Return (X, Y) of the center of cell containing provided text 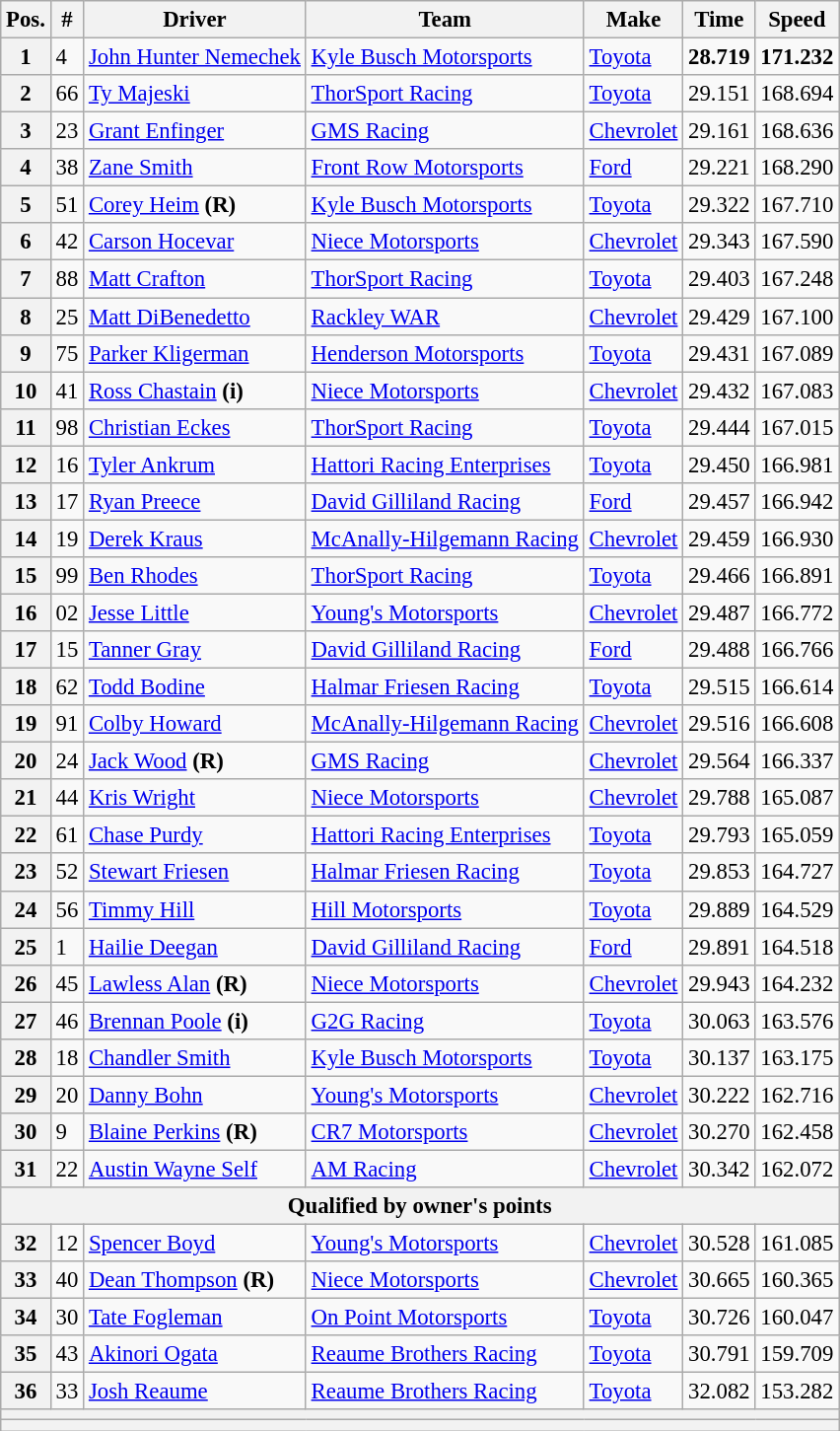
Rackley WAR (445, 317)
44 (67, 798)
Zane Smith (195, 168)
32.082 (720, 1392)
167.590 (797, 242)
166.766 (797, 650)
6 (26, 242)
164.232 (797, 983)
Josh Reaume (195, 1392)
Driver (195, 20)
Team (445, 20)
Todd Bodine (195, 687)
30.137 (720, 1058)
29.793 (720, 835)
164.518 (797, 947)
Dean Thompson (R) (195, 1280)
161.085 (797, 1244)
165.059 (797, 835)
30.528 (720, 1244)
CR7 Motorsports (445, 1132)
167.015 (797, 427)
34 (26, 1318)
Danny Bohn (195, 1095)
29 (26, 1095)
29.515 (720, 687)
John Hunter Nemechek (195, 57)
166.614 (797, 687)
29.488 (720, 650)
164.727 (797, 873)
11 (26, 427)
Ross Chastain (i) (195, 391)
29.891 (720, 947)
Tyler Ankrum (195, 465)
29.444 (720, 427)
36 (26, 1392)
7 (26, 279)
168.290 (797, 168)
171.232 (797, 57)
162.458 (797, 1132)
163.576 (797, 1021)
29.516 (720, 724)
21 (26, 798)
28 (26, 1058)
Ben Rhodes (195, 576)
35 (26, 1354)
42 (67, 242)
Speed (797, 20)
29.487 (720, 612)
AM Racing (445, 1169)
167.248 (797, 279)
Parker Kligerman (195, 353)
29.432 (720, 391)
159.709 (797, 1354)
26 (26, 983)
Henderson Motorsports (445, 353)
Christian Eckes (195, 427)
Stewart Friesen (195, 873)
29.161 (720, 131)
# (67, 20)
Austin Wayne Self (195, 1169)
163.175 (797, 1058)
166.772 (797, 612)
Tate Fogleman (195, 1318)
30.665 (720, 1280)
32 (26, 1244)
29.788 (720, 798)
45 (67, 983)
168.694 (797, 94)
Lawless Alan (R) (195, 983)
Derek Kraus (195, 538)
30.726 (720, 1318)
G2G Racing (445, 1021)
Hailie Deegan (195, 947)
31 (26, 1169)
46 (67, 1021)
167.100 (797, 317)
Chase Purdy (195, 835)
29.221 (720, 168)
Blaine Perkins (R) (195, 1132)
29.431 (720, 353)
167.710 (797, 205)
29.459 (720, 538)
29.151 (720, 94)
Spencer Boyd (195, 1244)
Pos. (26, 20)
Akinori Ogata (195, 1354)
166.942 (797, 502)
40 (67, 1280)
29.450 (720, 465)
29.343 (720, 242)
Time (720, 20)
29.457 (720, 502)
Make (633, 20)
28.719 (720, 57)
29.853 (720, 873)
99 (67, 576)
162.072 (797, 1169)
Carson Hocevar (195, 242)
91 (67, 724)
43 (67, 1354)
162.716 (797, 1095)
29.943 (720, 983)
30.342 (720, 1169)
10 (26, 391)
Colby Howard (195, 724)
Qualified by owner's points (420, 1206)
166.337 (797, 761)
Jesse Little (195, 612)
27 (26, 1021)
61 (67, 835)
Hill Motorsports (445, 909)
Kris Wright (195, 798)
88 (67, 279)
Jack Wood (R) (195, 761)
On Point Motorsports (445, 1318)
30.791 (720, 1354)
52 (67, 873)
Matt Crafton (195, 279)
Grant Enfinger (195, 131)
160.047 (797, 1318)
165.087 (797, 798)
8 (26, 317)
30.063 (720, 1021)
166.891 (797, 576)
38 (67, 168)
Chandler Smith (195, 1058)
168.636 (797, 131)
Corey Heim (R) (195, 205)
29.429 (720, 317)
51 (67, 205)
29.466 (720, 576)
166.981 (797, 465)
Tanner Gray (195, 650)
2 (26, 94)
56 (67, 909)
Matt DiBenedetto (195, 317)
75 (67, 353)
30.270 (720, 1132)
98 (67, 427)
Brennan Poole (i) (195, 1021)
166.930 (797, 538)
41 (67, 391)
153.282 (797, 1392)
5 (26, 205)
29.322 (720, 205)
14 (26, 538)
Front Row Motorsports (445, 168)
160.365 (797, 1280)
Ty Majeski (195, 94)
62 (67, 687)
30.222 (720, 1095)
29.403 (720, 279)
Timmy Hill (195, 909)
166.608 (797, 724)
167.083 (797, 391)
164.529 (797, 909)
13 (26, 502)
Ryan Preece (195, 502)
66 (67, 94)
3 (26, 131)
02 (67, 612)
29.564 (720, 761)
29.889 (720, 909)
167.089 (797, 353)
